Provide the (x, y) coordinate of the cell's center where the given text is located.  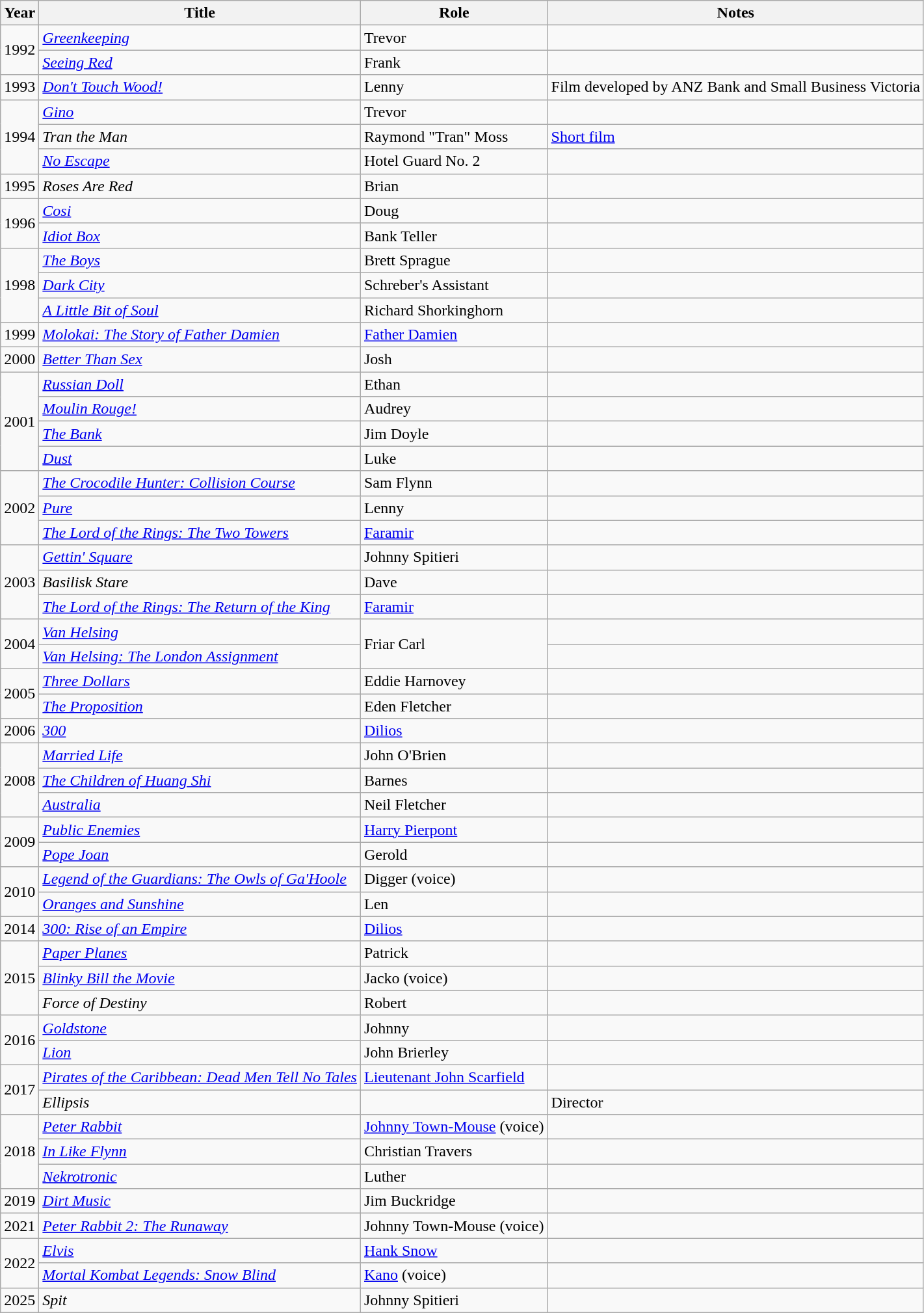
300 (200, 731)
Ethan (454, 384)
The Lord of the Rings: The Return of the King (200, 607)
2021 (20, 1226)
1992 (20, 50)
Peter Rabbit (200, 1127)
Molokai: The Story of Father Damien (200, 335)
Cosi (200, 211)
2010 (20, 892)
1995 (20, 186)
The Boys (200, 260)
Force of Destiny (200, 1003)
Father Damien (454, 335)
Public Enemies (200, 830)
2019 (20, 1201)
The Lord of the Rings: The Two Towers (200, 533)
Jim Doyle (454, 434)
Film developed by ANZ Bank and Small Business Victoria (735, 87)
A Little Bit of Soul (200, 310)
Director (735, 1102)
Elvis (200, 1251)
2014 (20, 929)
Title (200, 13)
Luther (454, 1176)
Dirt Music (200, 1201)
Short film (735, 137)
Lieutenant John Scarfield (454, 1077)
Notes (735, 13)
Len (454, 904)
Patrick (454, 953)
Jacko (voice) (454, 978)
300: Rise of an Empire (200, 929)
Gino (200, 112)
2017 (20, 1089)
2000 (20, 360)
Johnny (454, 1028)
Christian Travers (454, 1152)
Oranges and Sunshine (200, 904)
Paper Planes (200, 953)
1993 (20, 87)
2022 (20, 1263)
Gettin' Square (200, 557)
Luke (454, 458)
2001 (20, 421)
Barnes (454, 780)
Raymond "Tran" Moss (454, 137)
Harry Pierpont (454, 830)
Robert (454, 1003)
Pope Joan (200, 855)
Audrey (454, 409)
1994 (20, 137)
2008 (20, 780)
Better Than Sex (200, 360)
Role (454, 13)
Year (20, 13)
Basilisk Stare (200, 582)
Idiot Box (200, 235)
Sam Flynn (454, 483)
2025 (20, 1300)
Brett Sprague (454, 260)
Dave (454, 582)
Eden Fletcher (454, 706)
John O'Brien (454, 756)
The Children of Huang Shi (200, 780)
Hank Snow (454, 1251)
Don't Touch Wood! (200, 87)
Peter Rabbit 2: The Runaway (200, 1226)
2009 (20, 842)
2003 (20, 582)
Goldstone (200, 1028)
Nekrotronic (200, 1176)
Doug (454, 211)
Digger (voice) (454, 879)
Greenkeeping (200, 38)
Moulin Rouge! (200, 409)
1999 (20, 335)
Richard Shorkinghorn (454, 310)
Australia (200, 805)
Josh (454, 360)
Brian (454, 186)
Schreber's Assistant (454, 285)
Frank (454, 62)
2006 (20, 731)
Gerold (454, 855)
2016 (20, 1040)
2005 (20, 693)
Kano (voice) (454, 1275)
The Bank (200, 434)
Dust (200, 458)
Lion (200, 1052)
1996 (20, 223)
Pure (200, 508)
2004 (20, 644)
Spit (200, 1300)
Jim Buckridge (454, 1201)
Legend of the Guardians: The Owls of Ga'Hoole (200, 879)
Mortal Kombat Legends: Snow Blind (200, 1275)
Friar Carl (454, 644)
Bank Teller (454, 235)
Dark City (200, 285)
The Crocodile Hunter: Collision Course (200, 483)
Tran the Man (200, 137)
Hotel Guard No. 2 (454, 161)
Pirates of the Caribbean: Dead Men Tell No Tales (200, 1077)
2002 (20, 508)
In Like Flynn (200, 1152)
No Escape (200, 161)
Blinky Bill the Movie (200, 978)
The Proposition (200, 706)
John Brierley (454, 1052)
Ellipsis (200, 1102)
1998 (20, 285)
2018 (20, 1152)
Van Helsing (200, 631)
Neil Fletcher (454, 805)
Roses Are Red (200, 186)
Eddie Harnovey (454, 681)
Married Life (200, 756)
Seeing Red (200, 62)
2015 (20, 978)
Van Helsing: The London Assignment (200, 656)
Three Dollars (200, 681)
Russian Doll (200, 384)
